From the cell containing the given text, extract its center point as (X, Y) coordinate. 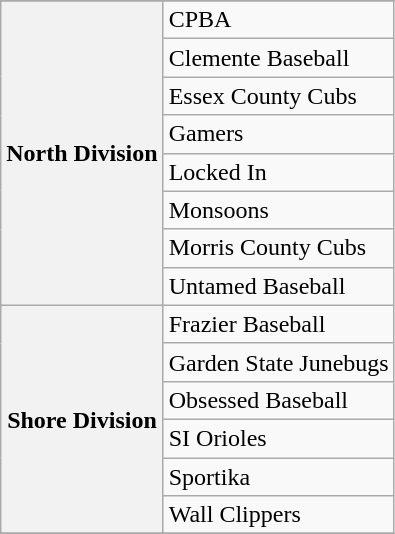
CPBA (278, 20)
Shore Division (82, 419)
SI Orioles (278, 438)
Frazier Baseball (278, 324)
Monsoons (278, 210)
Sportika (278, 477)
Essex County Cubs (278, 96)
Garden State Junebugs (278, 362)
Wall Clippers (278, 515)
Untamed Baseball (278, 286)
Morris County Cubs (278, 248)
Gamers (278, 134)
Locked In (278, 172)
Clemente Baseball (278, 58)
North Division (82, 153)
Obsessed Baseball (278, 400)
